Pinpoint the cell where the given text exists, returning its (X, Y) midpoint coordinate. 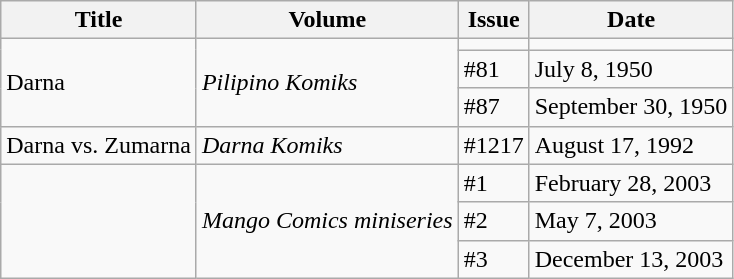
December 13, 2003 (631, 259)
Date (631, 20)
#2 (494, 221)
#3 (494, 259)
September 30, 1950 (631, 107)
Darna Komiks (327, 145)
Volume (327, 20)
Mango Comics miniseries (327, 221)
#81 (494, 69)
Pilipino Komiks (327, 82)
July 8, 1950 (631, 69)
February 28, 2003 (631, 183)
#1 (494, 183)
Darna vs. Zumarna (99, 145)
#87 (494, 107)
Darna (99, 82)
#1217 (494, 145)
Title (99, 20)
August 17, 1992 (631, 145)
May 7, 2003 (631, 221)
Issue (494, 20)
